Provide the [x, y] coordinate of the cell's center where the given text is located.  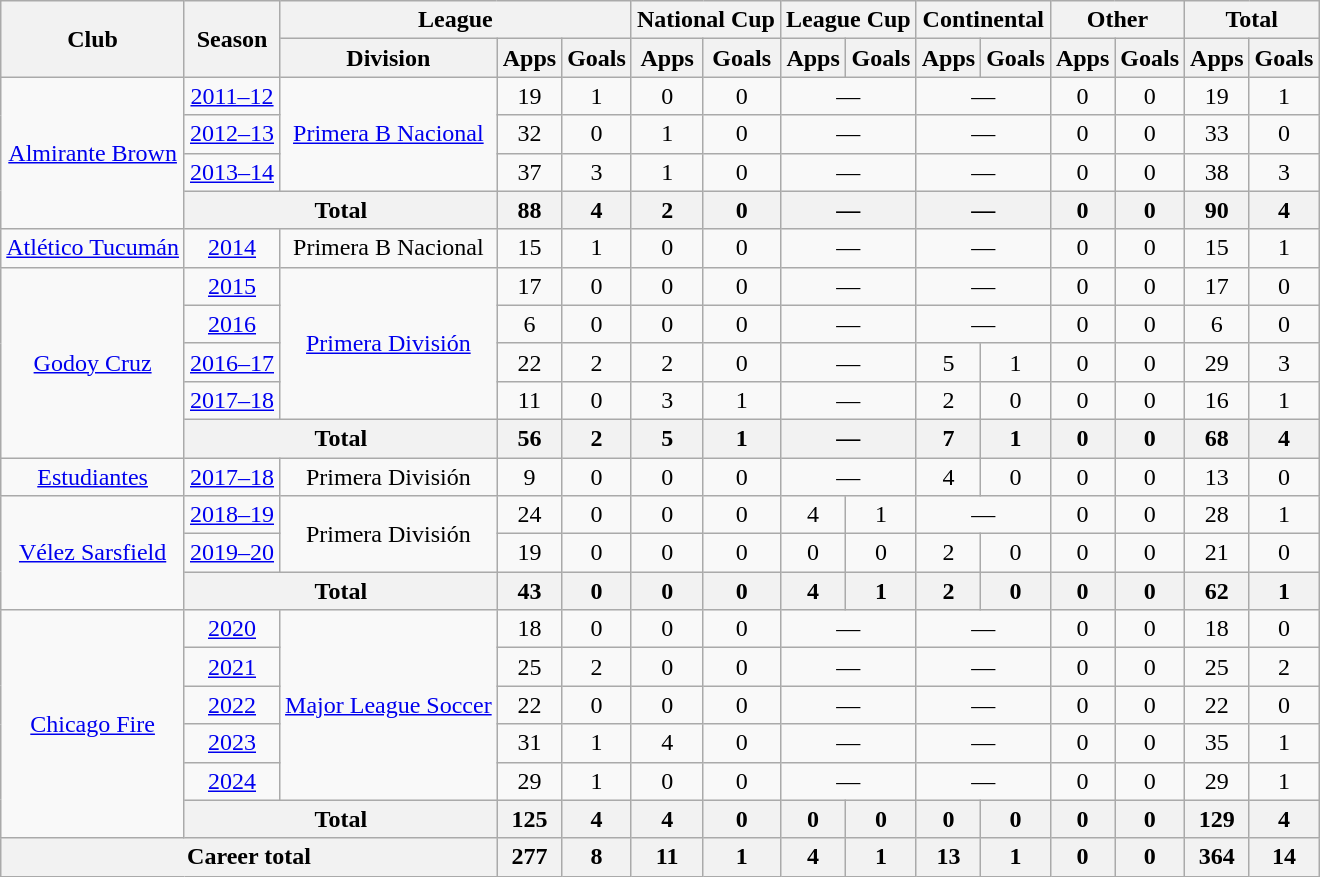
National Cup [706, 20]
League Cup [848, 20]
2018–19 [232, 515]
Club [93, 39]
2024 [232, 781]
Major League Soccer [389, 705]
277 [529, 857]
32 [529, 134]
2013–14 [232, 172]
2020 [232, 629]
16 [1217, 400]
364 [1217, 857]
68 [1217, 438]
38 [1217, 172]
Atlético Tucumán [93, 248]
33 [1217, 134]
31 [529, 743]
37 [529, 172]
24 [529, 515]
Estudiantes [93, 477]
2012–13 [232, 134]
2015 [232, 286]
2016 [232, 324]
90 [1217, 210]
Other [1117, 20]
8 [597, 857]
2016–17 [232, 362]
2014 [232, 248]
129 [1217, 819]
7 [948, 438]
Vélez Sarsfield [93, 553]
125 [529, 819]
Almirante Brown [93, 153]
43 [529, 591]
2019–20 [232, 553]
Chicago Fire [93, 724]
28 [1217, 515]
35 [1217, 743]
2022 [232, 705]
League [456, 20]
Season [232, 39]
14 [1284, 857]
Division [389, 58]
2011–12 [232, 96]
Career total [249, 857]
Continental [983, 20]
9 [529, 477]
Godoy Cruz [93, 362]
2021 [232, 667]
21 [1217, 553]
88 [529, 210]
2023 [232, 743]
56 [529, 438]
62 [1217, 591]
